Pinpoint the cell where the given text exists, returning its [x, y] midpoint coordinate. 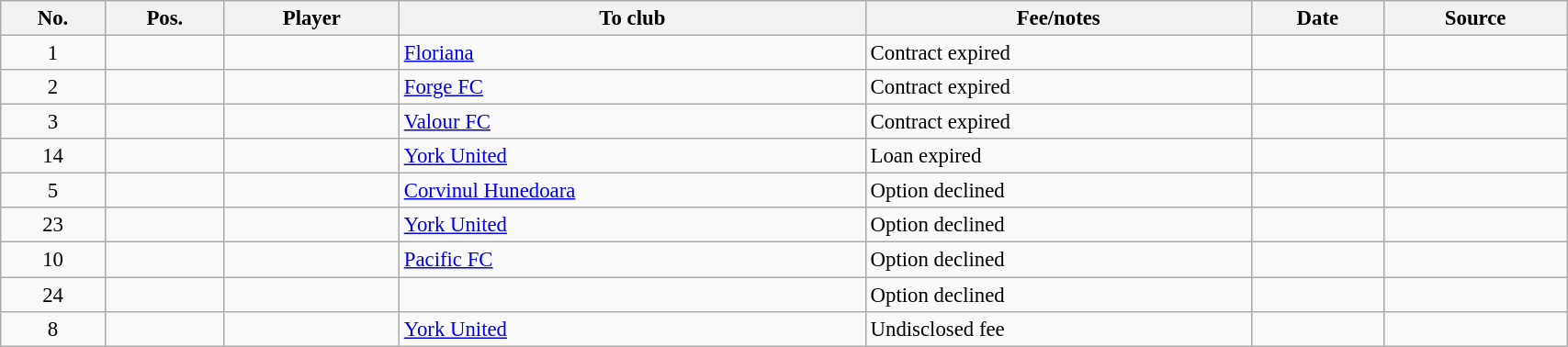
2 [53, 87]
Forge FC [632, 87]
23 [53, 225]
No. [53, 18]
To club [632, 18]
Corvinul Hunedoara [632, 191]
Loan expired [1058, 156]
Fee/notes [1058, 18]
Undisclosed fee [1058, 329]
1 [53, 53]
10 [53, 260]
Floriana [632, 53]
Date [1317, 18]
Pos. [164, 18]
Valour FC [632, 122]
14 [53, 156]
5 [53, 191]
Player [311, 18]
24 [53, 295]
3 [53, 122]
Pacific FC [632, 260]
8 [53, 329]
Source [1475, 18]
